Return the (x, y) coordinate for the center point of the cell that contains the specified text.  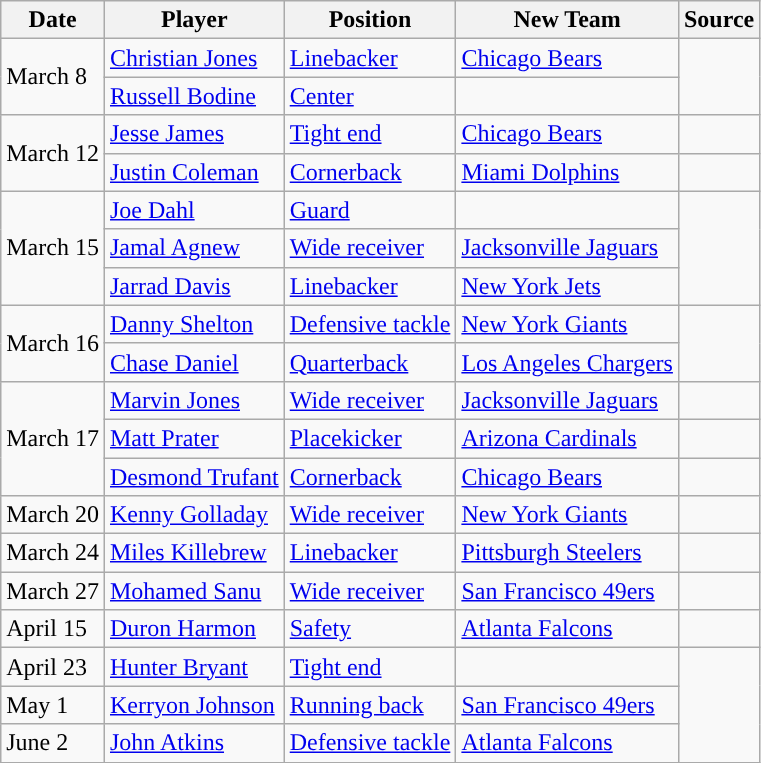
Jesse James (194, 134)
Quarterback (370, 362)
Mohamed Sanu (194, 591)
Placekicker (370, 438)
Hunter Bryant (194, 667)
Matt Prater (194, 438)
March 20 (53, 515)
Miami Dolphins (568, 172)
Center (370, 96)
Danny Shelton (194, 324)
John Atkins (194, 743)
Pittsburgh Steelers (568, 553)
Source (718, 20)
March 27 (53, 591)
Joe Dahl (194, 210)
Justin Coleman (194, 172)
Arizona Cardinals (568, 438)
June 2 (53, 743)
Date (53, 20)
March 17 (53, 438)
Player (194, 20)
March 16 (53, 343)
April 15 (53, 629)
Christian Jones (194, 58)
Running back (370, 705)
New Team (568, 20)
Miles Killebrew (194, 553)
Jarrad Davis (194, 286)
Chase Daniel (194, 362)
Los Angeles Chargers (568, 362)
March 15 (53, 248)
March 24 (53, 553)
March 8 (53, 77)
Kerryon Johnson (194, 705)
Position (370, 20)
March 12 (53, 153)
Safety (370, 629)
Kenny Golladay (194, 515)
New York Jets (568, 286)
Guard (370, 210)
April 23 (53, 667)
Russell Bodine (194, 96)
Duron Harmon (194, 629)
May 1 (53, 705)
Desmond Trufant (194, 477)
Jamal Agnew (194, 248)
Marvin Jones (194, 400)
